From the cell containing the given text, extract its center point as (X, Y) coordinate. 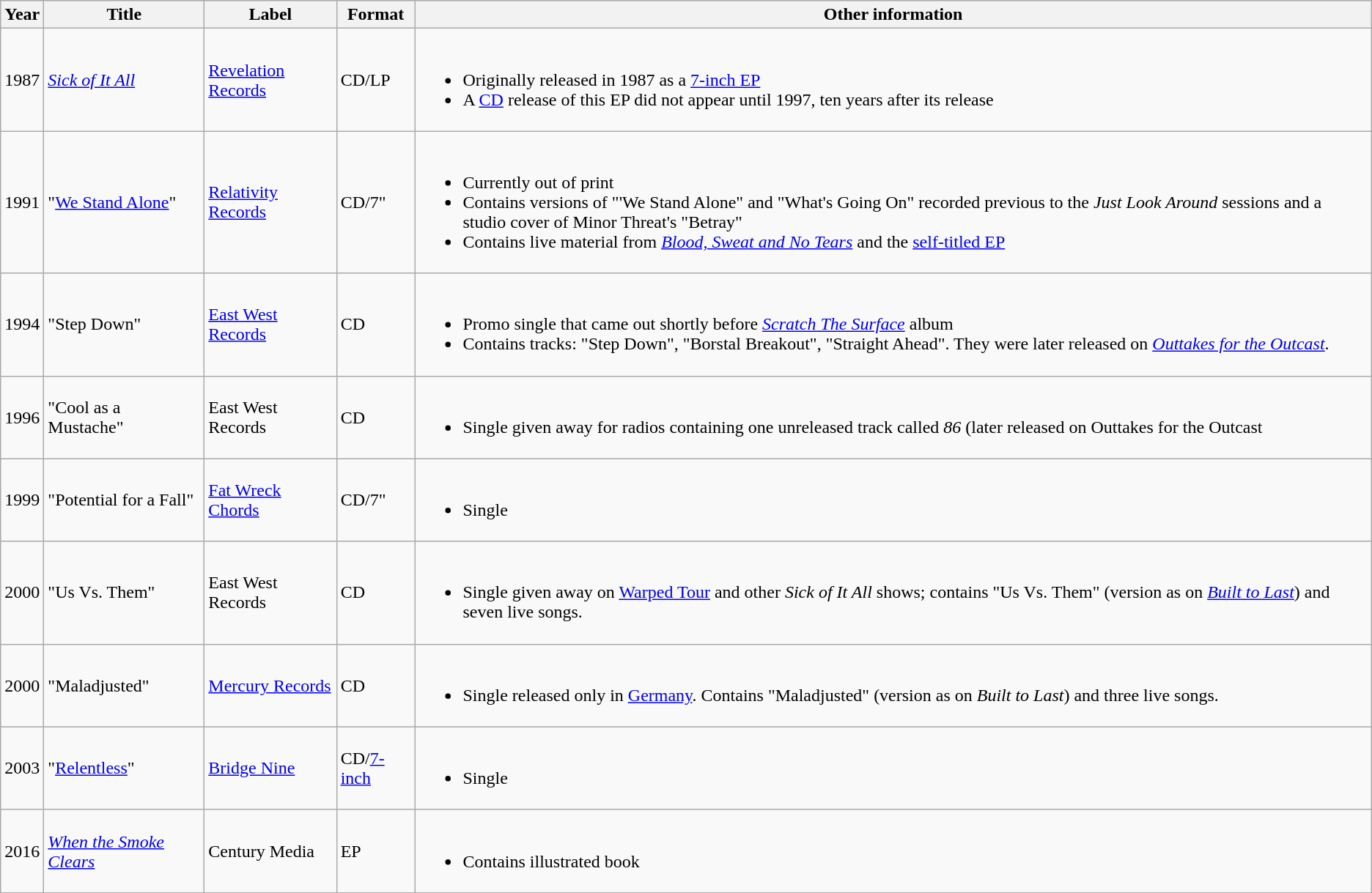
When the Smoke Clears (125, 851)
Bridge Nine (270, 768)
Mercury Records (270, 686)
"Relentless" (125, 768)
1994 (22, 325)
Title (125, 15)
Relativity Records (270, 202)
"Maladjusted" (125, 686)
Label (270, 15)
"Step Down" (125, 325)
Contains illustrated book (893, 851)
Fat Wreck Chords (270, 500)
2016 (22, 851)
1996 (22, 418)
2003 (22, 768)
EP (375, 851)
Originally released in 1987 as a 7-inch EPA CD release of this EP did not appear until 1997, ten years after its release (893, 80)
Year (22, 15)
Single given away for radios containing one unreleased track called 86 (later released on Outtakes for the Outcast (893, 418)
CD/7-inch (375, 768)
"Potential for a Fall" (125, 500)
"We Stand Alone" (125, 202)
Single given away on Warped Tour and other Sick of It All shows; contains "Us Vs. Them" (version as on Built to Last) and seven live songs. (893, 593)
1999 (22, 500)
Sick of It All (125, 80)
1987 (22, 80)
"Us Vs. Them" (125, 593)
"Cool as a Mustache" (125, 418)
Revelation Records (270, 80)
Century Media (270, 851)
CD/LP (375, 80)
1991 (22, 202)
Single released only in Germany. Contains "Maladjusted" (version as on Built to Last) and three live songs. (893, 686)
Other information (893, 15)
Format (375, 15)
